Determine the [x, y] coordinate at the center of the cell enclosing the given text.  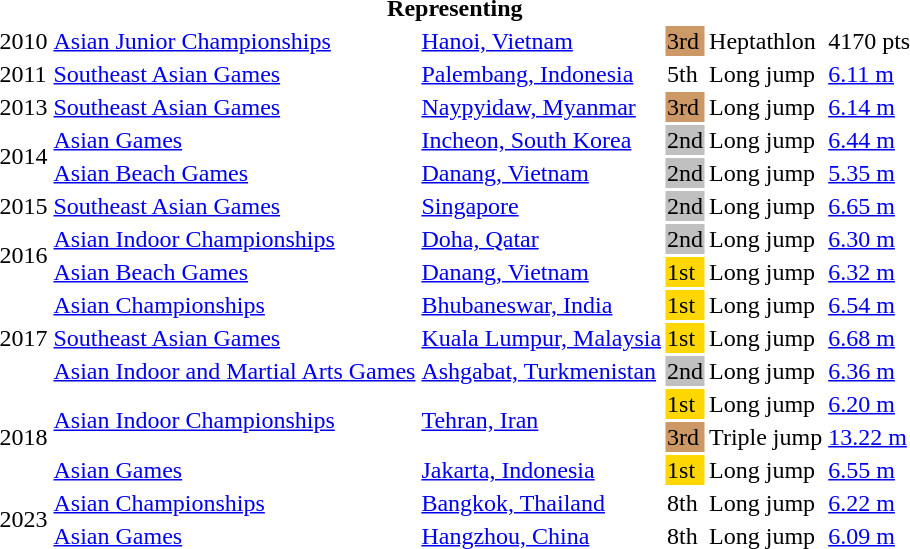
Jakarta, Indonesia [542, 470]
Ashgabat, Turkmenistan [542, 371]
8th [686, 503]
5th [686, 74]
Hanoi, Vietnam [542, 41]
Naypyidaw, Myanmar [542, 107]
Tehran, Iran [542, 420]
Heptathlon [766, 41]
Bangkok, Thailand [542, 503]
Singapore [542, 206]
Palembang, Indonesia [542, 74]
Incheon, South Korea [542, 140]
Triple jump [766, 437]
Kuala Lumpur, Malaysia [542, 338]
Doha, Qatar [542, 239]
Bhubaneswar, India [542, 305]
Asian Junior Championships [234, 41]
Asian Indoor and Martial Arts Games [234, 371]
